Return [X, Y] of the center of cell containing provided text 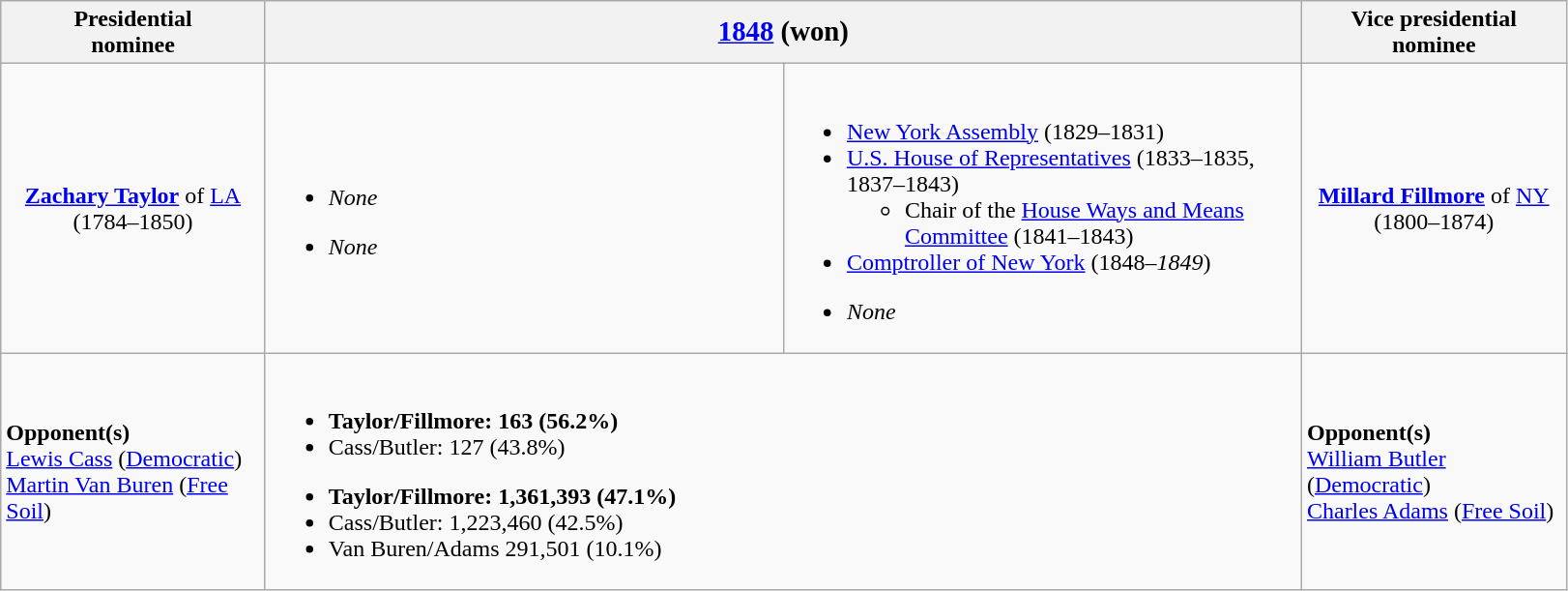
Opponent(s)William Butler (Democratic)Charles Adams (Free Soil) [1434, 472]
Millard Fillmore of NY(1800–1874) [1434, 209]
Taylor/Fillmore: 163 (56.2%)Cass/Butler: 127 (43.8%)Taylor/Fillmore: 1,361,393 (47.1%)Cass/Butler: 1,223,460 (42.5%)Van Buren/Adams 291,501 (10.1%) [783, 472]
Vice presidentialnominee [1434, 33]
Presidentialnominee [133, 33]
Zachary Taylor of LA(1784–1850) [133, 209]
Opponent(s)Lewis Cass (Democratic)Martin Van Buren (Free Soil) [133, 472]
1848 (won) [783, 33]
NoneNone [524, 209]
